Return the [x, y] coordinate for the center point of the cell that contains the specified text.  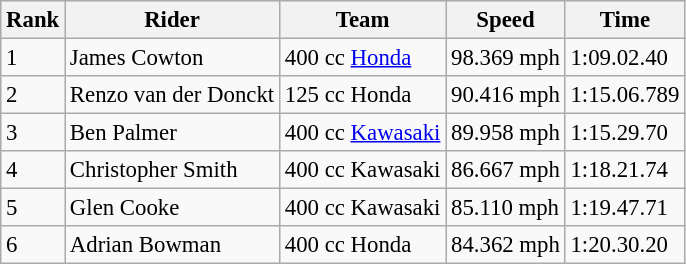
6 [33, 245]
4 [33, 170]
1:18.21.74 [624, 170]
Rider [172, 20]
89.958 mph [506, 133]
Adrian Bowman [172, 245]
90.416 mph [506, 95]
James Cowton [172, 58]
Glen Cooke [172, 208]
98.369 mph [506, 58]
Christopher Smith [172, 170]
1 [33, 58]
86.667 mph [506, 170]
1:19.47.71 [624, 208]
1:09.02.40 [624, 58]
Rank [33, 20]
Team [362, 20]
1:15.06.789 [624, 95]
Renzo van der Donckt [172, 95]
1:15.29.70 [624, 133]
2 [33, 95]
84.362 mph [506, 245]
3 [33, 133]
Speed [506, 20]
85.110 mph [506, 208]
Ben Palmer [172, 133]
125 cc Honda [362, 95]
5 [33, 208]
1:20.30.20 [624, 245]
Time [624, 20]
